Provide the [X, Y] coordinate of the cell's center where the given text is located.  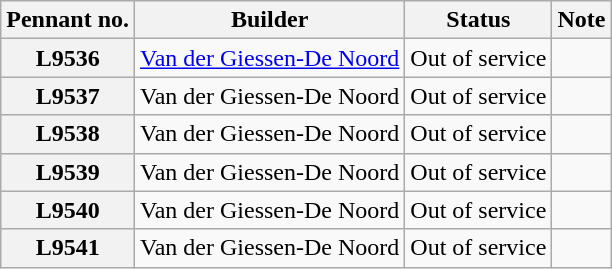
L9540 [68, 210]
L9536 [68, 58]
Pennant no. [68, 20]
Builder [270, 20]
Status [478, 20]
Note [582, 20]
L9541 [68, 248]
L9537 [68, 96]
L9539 [68, 172]
L9538 [68, 134]
